Output the [X, Y] coordinate of the center of the cell containing the given text.  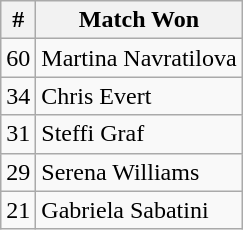
Steffi Graf [139, 134]
# [18, 20]
Martina Navratilova [139, 58]
21 [18, 210]
Serena Williams [139, 172]
31 [18, 134]
Match Won [139, 20]
Gabriela Sabatini [139, 210]
29 [18, 172]
34 [18, 96]
Chris Evert [139, 96]
60 [18, 58]
